Detect which cell encompasses the target text, then output its [x, y] center coordinate. 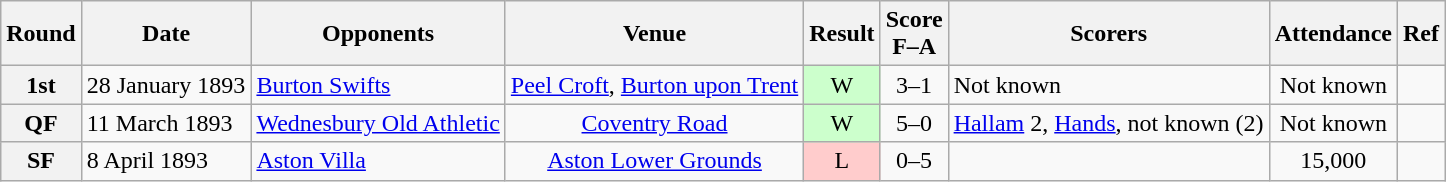
Round [41, 34]
Peel Croft, Burton upon Trent [654, 85]
Wednesbury Old Athletic [378, 123]
15,000 [1333, 161]
Coventry Road [654, 123]
Scorers [1108, 34]
Result [842, 34]
Hallam 2, Hands, not known (2) [1108, 123]
Ref [1422, 34]
SF [41, 161]
Aston Lower Grounds [654, 161]
3–1 [914, 85]
0–5 [914, 161]
Aston Villa [378, 161]
5–0 [914, 123]
ScoreF–A [914, 34]
1st [41, 85]
28 January 1893 [166, 85]
8 April 1893 [166, 161]
Date [166, 34]
QF [41, 123]
Opponents [378, 34]
Venue [654, 34]
Burton Swifts [378, 85]
Attendance [1333, 34]
11 March 1893 [166, 123]
L [842, 161]
